Return the [x, y] coordinate for the center point of the cell that contains the specified text.  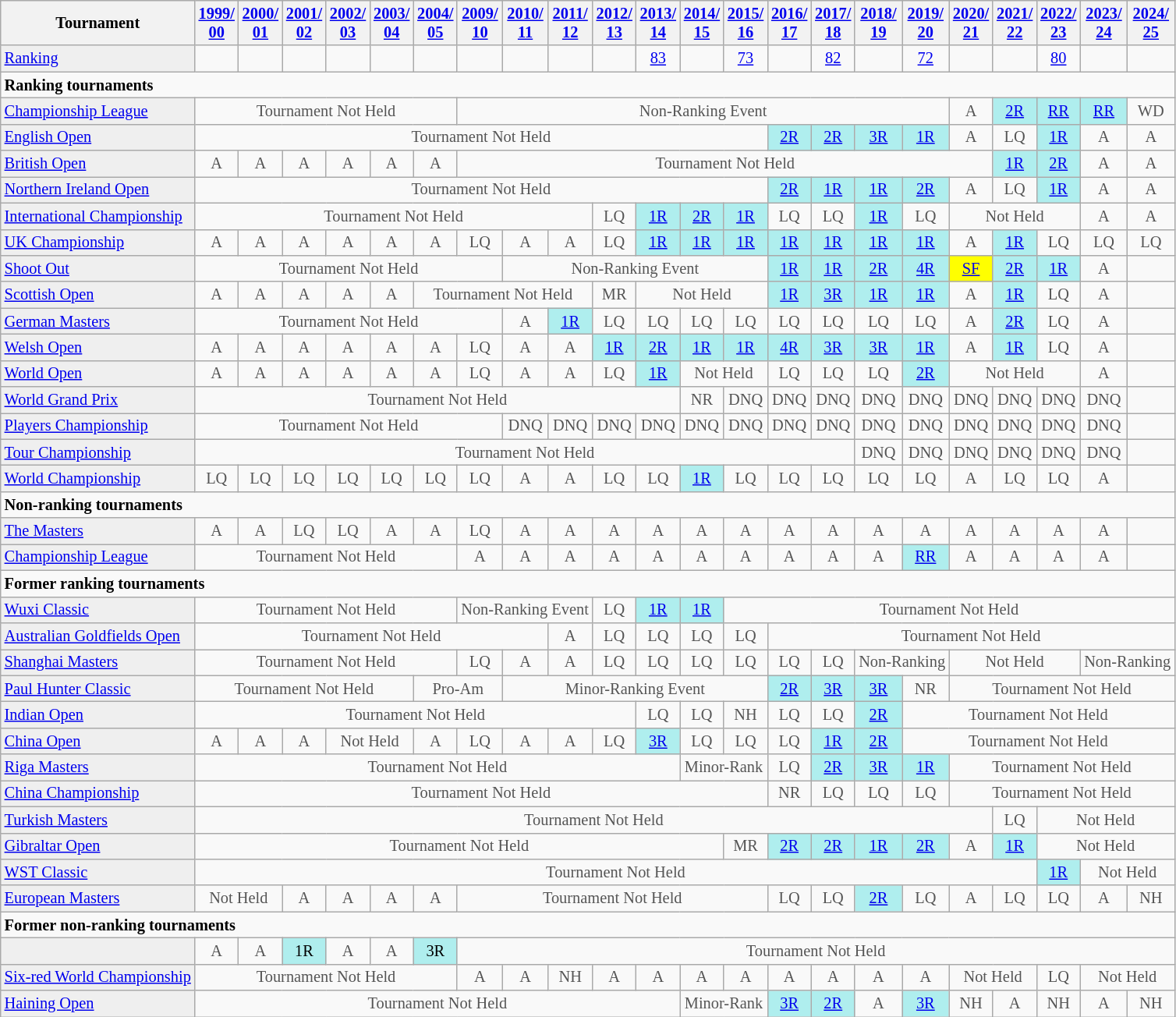
German Masters [98, 321]
Welsh Open [98, 347]
2004/05 [435, 23]
82 [833, 58]
Shanghai Masters [98, 662]
SF [971, 268]
2018/19 [878, 23]
2020/21 [971, 23]
Tour Championship [98, 452]
The Masters [98, 531]
Northern Ireland Open [98, 190]
Shoot Out [98, 268]
2010/11 [525, 23]
73 [746, 58]
Former non-ranking tournaments [588, 925]
2023/24 [1103, 23]
Australian Goldfields Open [98, 636]
China Championship [98, 793]
Tournament [98, 23]
World Championship [98, 478]
2000/01 [260, 23]
2002/03 [348, 23]
Wuxi Classic [98, 610]
2016/17 [789, 23]
Non-ranking tournaments [588, 505]
2015/16 [746, 23]
Indian Open [98, 714]
Former ranking tournaments [588, 583]
72 [926, 58]
Turkish Masters [98, 820]
International Championship [98, 216]
Scottish Open [98, 295]
WD [1151, 111]
2019/20 [926, 23]
2014/15 [702, 23]
Minor-Ranking Event [635, 689]
2011/12 [571, 23]
2017/18 [833, 23]
Riga Masters [98, 767]
Pro-Am [458, 689]
2013/14 [658, 23]
English Open [98, 137]
Six-red World Championship [98, 977]
British Open [98, 164]
Haining Open [98, 1004]
China Open [98, 741]
2009/10 [480, 23]
80 [1058, 58]
1999/00 [217, 23]
83 [658, 58]
UK Championship [98, 243]
2003/04 [391, 23]
World Open [98, 374]
Ranking [98, 58]
2021/22 [1015, 23]
2001/02 [304, 23]
2022/23 [1058, 23]
Paul Hunter Classic [98, 689]
World Grand Prix [98, 400]
WST Classic [98, 872]
Gibraltar Open [98, 846]
Players Championship [98, 426]
2024/25 [1151, 23]
2012/13 [615, 23]
Ranking tournaments [588, 85]
European Masters [98, 898]
